Return [x, y] of the center of cell containing provided text 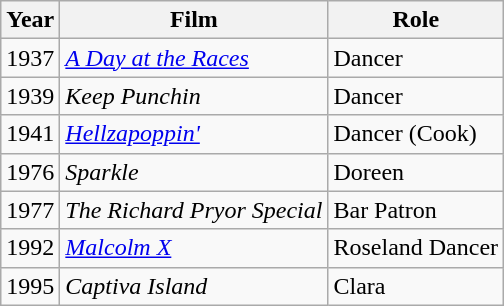
1992 [30, 248]
Malcolm X [194, 248]
Captiva Island [194, 286]
Year [30, 20]
Sparkle [194, 172]
1976 [30, 172]
1937 [30, 58]
A Day at the Races [194, 58]
Keep Punchin [194, 96]
Clara [416, 286]
1941 [30, 134]
Dancer (Cook) [416, 134]
1995 [30, 286]
Roseland Dancer [416, 248]
The Richard Pryor Special [194, 210]
Hellzapoppin' [194, 134]
1977 [30, 210]
Film [194, 20]
Role [416, 20]
1939 [30, 96]
Bar Patron [416, 210]
Doreen [416, 172]
